Return the [x, y] coordinate for the center point of the cell that contains the specified text.  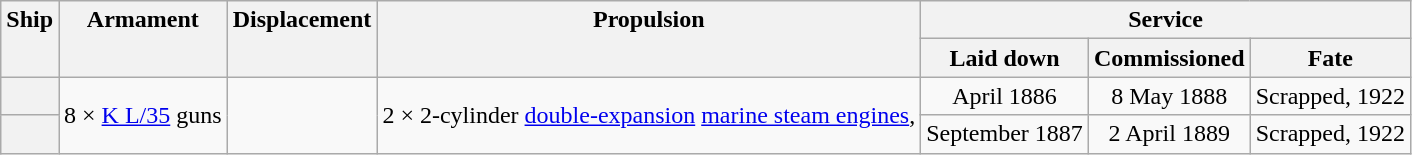
Propulsion [649, 39]
Ship [30, 39]
Armament [144, 39]
Laid down [1005, 58]
8 × K L/35 guns [144, 115]
Commissioned [1169, 58]
2 × 2-cylinder double-expansion marine steam engines, [649, 115]
2 April 1889 [1169, 134]
8 May 1888 [1169, 96]
Displacement [302, 39]
April 1886 [1005, 96]
Service [1166, 20]
Fate [1330, 58]
September 1887 [1005, 134]
